Extract the (x, y) coordinate from the center of the cell holding the provided text.  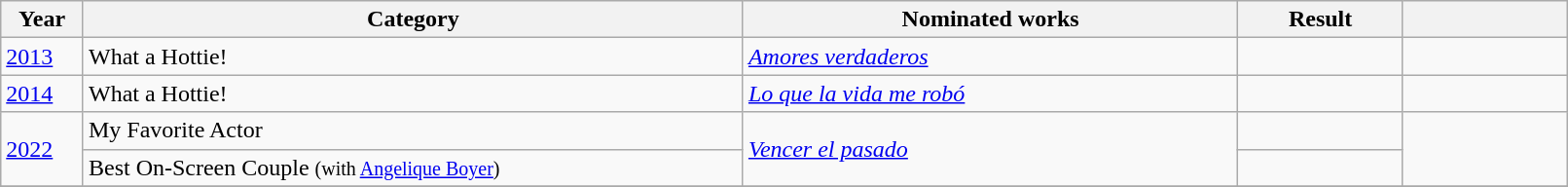
Lo que la vida me robó (990, 93)
My Favorite Actor (413, 131)
2022 (43, 149)
2014 (43, 93)
Best On-Screen Couple (with Angelique Boyer) (413, 168)
Amores verdaderos (990, 56)
Vencer el pasado (990, 149)
Year (43, 19)
2013 (43, 56)
Category (413, 19)
Result (1320, 19)
Nominated works (990, 19)
